From the cell containing the given text, extract its center point as [X, Y] coordinate. 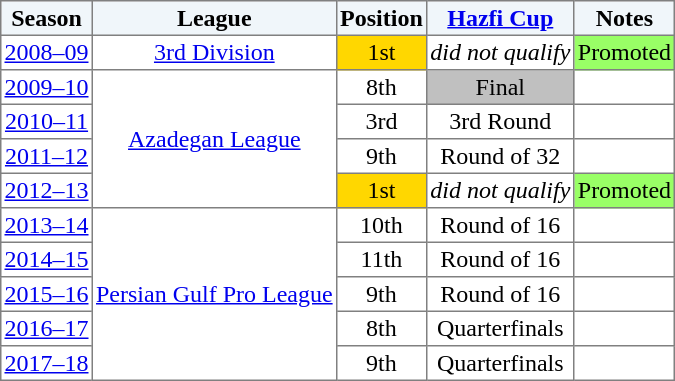
2011–12 [47, 156]
2009–10 [47, 87]
11th [381, 259]
Azadegan League [214, 139]
League [214, 18]
Final [500, 87]
2013–14 [47, 225]
Round of 32 [500, 156]
2017–18 [47, 363]
2012–13 [47, 190]
3rd [381, 121]
Position [381, 18]
3rd Division [214, 52]
2008–09 [47, 52]
Hazfi Cup [500, 18]
2014–15 [47, 259]
2015–16 [47, 294]
Season [47, 18]
2010–11 [47, 121]
Notes [624, 18]
Persian Gulf Pro League [214, 294]
10th [381, 225]
3rd Round [500, 121]
2016–17 [47, 328]
